Extract the (x, y) coordinate from the center of the cell holding the provided text.  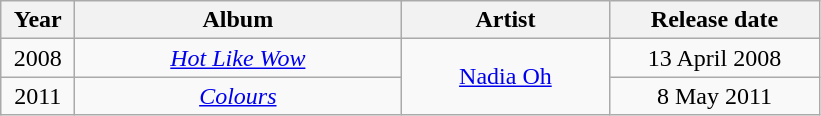
Artist (506, 20)
Hot Like Wow (238, 58)
Colours (238, 96)
Nadia Oh (506, 77)
2008 (38, 58)
Release date (714, 20)
2011 (38, 96)
13 April 2008 (714, 58)
8 May 2011 (714, 96)
Year (38, 20)
Album (238, 20)
